Return (x, y) of the center of cell containing provided text 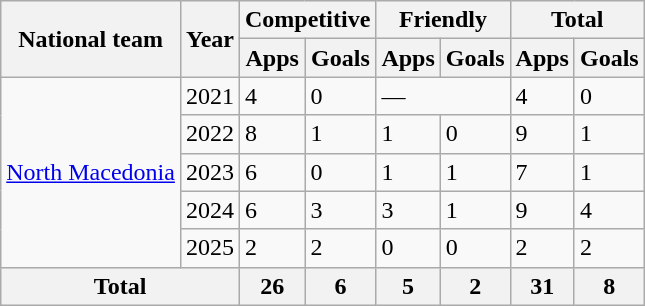
7 (542, 172)
National team (91, 39)
2022 (210, 134)
26 (272, 286)
2025 (210, 248)
North Macedonia (91, 172)
2021 (210, 96)
2023 (210, 172)
— (443, 96)
31 (542, 286)
Friendly (443, 20)
5 (408, 286)
Competitive (307, 20)
2024 (210, 210)
Year (210, 39)
